Detect which cell encompasses the target text, then output its (x, y) center coordinate. 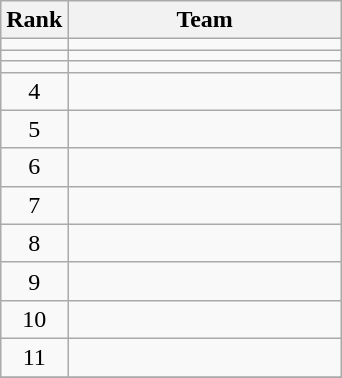
4 (34, 91)
Team (205, 20)
9 (34, 281)
5 (34, 129)
Rank (34, 20)
11 (34, 357)
10 (34, 319)
8 (34, 243)
7 (34, 205)
6 (34, 167)
